From the cell containing the given text, extract its center point as (X, Y) coordinate. 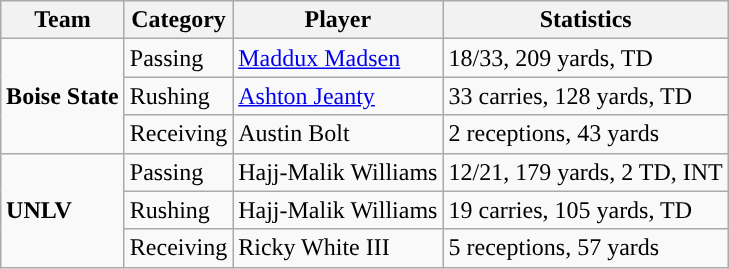
2 receptions, 43 yards (586, 134)
12/21, 179 yards, 2 TD, INT (586, 172)
18/33, 209 yards, TD (586, 58)
Maddux Madsen (338, 58)
5 receptions, 57 yards (586, 248)
UNLV (63, 210)
Austin Bolt (338, 134)
Ashton Jeanty (338, 96)
Player (338, 20)
Category (178, 20)
Team (63, 20)
Ricky White III (338, 248)
Boise State (63, 96)
Statistics (586, 20)
33 carries, 128 yards, TD (586, 96)
19 carries, 105 yards, TD (586, 210)
